Locate the cell with the specified text and output its (x, y) center coordinate. 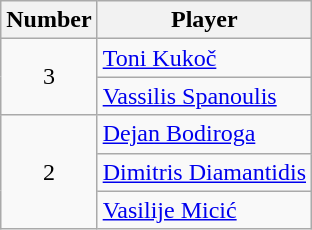
2 (49, 172)
3 (49, 77)
Vasilije Micić (204, 210)
Number (49, 20)
Dejan Bodiroga (204, 134)
Vassilis Spanoulis (204, 96)
Toni Kukoč (204, 58)
Dimitris Diamantidis (204, 172)
Player (204, 20)
